Locate the cell with the specified text and output its [X, Y] center coordinate. 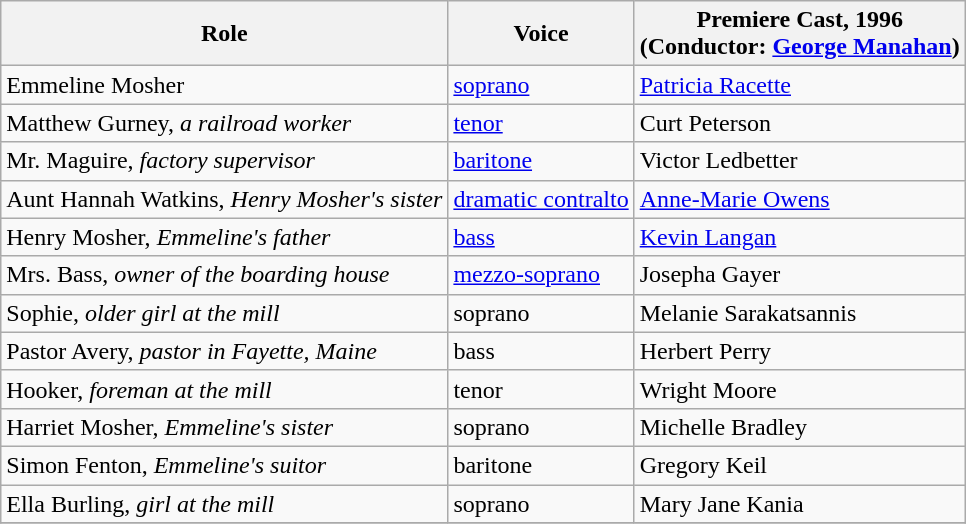
Melanie Sarakatsannis [800, 313]
Gregory Keil [800, 465]
mezzo-soprano [541, 275]
Victor Ledbetter [800, 161]
Aunt Hannah Watkins, Henry Mosher's sister [224, 199]
Patricia Racette [800, 85]
Mrs. Bass, owner of the boarding house [224, 275]
Premiere Cast, 1996(Conductor: George Manahan) [800, 34]
Henry Mosher, Emmeline's father [224, 237]
Kevin Langan [800, 237]
Simon Fenton, Emmeline's suitor [224, 465]
Mr. Maguire, factory supervisor [224, 161]
Mary Jane Kania [800, 503]
Anne-Marie Owens [800, 199]
Role [224, 34]
Sophie, older girl at the mill [224, 313]
Harriet Mosher, Emmeline's sister [224, 427]
Hooker, foreman at the mill [224, 389]
Matthew Gurney, a railroad worker [224, 123]
Wright Moore [800, 389]
dramatic contralto [541, 199]
Ella Burling, girl at the mill [224, 503]
Curt Peterson [800, 123]
Voice [541, 34]
Michelle Bradley [800, 427]
Josepha Gayer [800, 275]
Herbert Perry [800, 351]
Pastor Avery, pastor in Fayette, Maine [224, 351]
Emmeline Mosher [224, 85]
